Identify which cell holds the provided text, then report its (x, y) central coordinate. 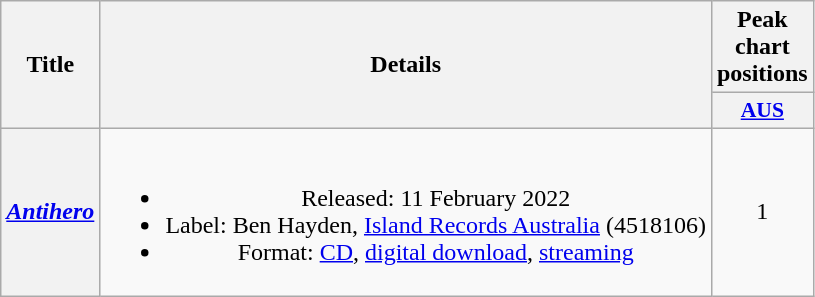
1 (762, 212)
Released: 11 February 2022Label: Ben Hayden, Island Records Australia (4518106)Format: CD, digital download, streaming (406, 212)
AUS (762, 111)
Peak chart positions (762, 47)
Antihero (50, 212)
Details (406, 65)
Title (50, 65)
